Return the [x, y] coordinate for the center point of the cell that contains the specified text.  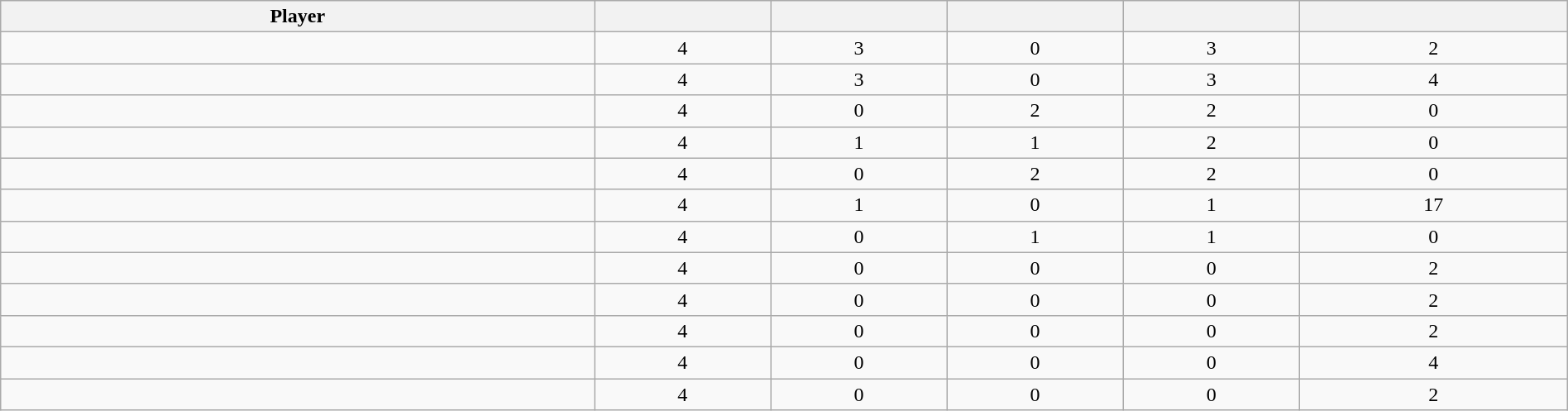
Player [298, 17]
17 [1433, 205]
